Output the [x, y] coordinate of the center of the cell containing the given text.  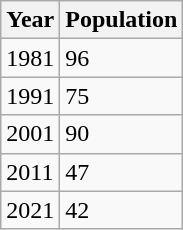
90 [122, 134]
1991 [30, 96]
47 [122, 172]
Year [30, 20]
75 [122, 96]
42 [122, 210]
2011 [30, 172]
Population [122, 20]
2021 [30, 210]
1981 [30, 58]
2001 [30, 134]
96 [122, 58]
